Return the (X, Y) coordinate for the center point of the cell that contains the specified text.  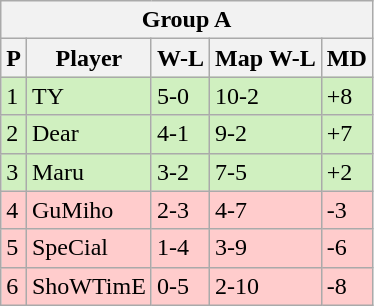
+2 (346, 172)
3 (14, 172)
P (14, 58)
Map W-L (266, 58)
MD (346, 58)
6 (14, 286)
3-9 (266, 248)
-8 (346, 286)
1 (14, 96)
5-0 (180, 96)
SpeCial (88, 248)
Player (88, 58)
+7 (346, 134)
W-L (180, 58)
7-5 (266, 172)
5 (14, 248)
-6 (346, 248)
2-3 (180, 210)
4-7 (266, 210)
1-4 (180, 248)
10-2 (266, 96)
+8 (346, 96)
4 (14, 210)
TY (88, 96)
2-10 (266, 286)
GuMiho (88, 210)
Maru (88, 172)
9-2 (266, 134)
0-5 (180, 286)
2 (14, 134)
Dear (88, 134)
3-2 (180, 172)
Group A (187, 20)
ShoWTimE (88, 286)
4-1 (180, 134)
-3 (346, 210)
